Provide the [x, y] coordinate of the cell's center where the given text is located.  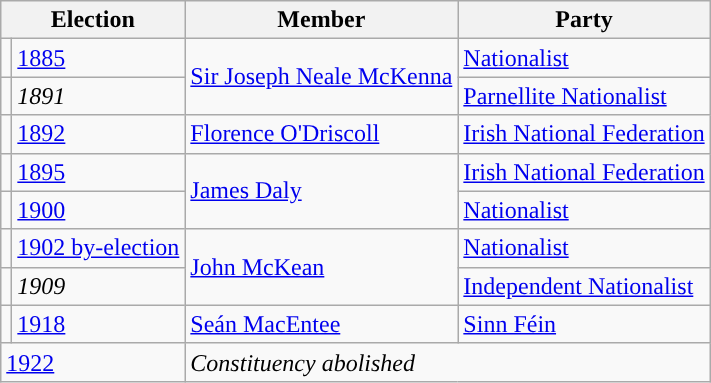
Member [322, 20]
1892 [98, 134]
1900 [98, 210]
1891 [98, 96]
Election [93, 20]
1902 by-election [98, 248]
Florence O'Driscoll [322, 134]
Party [584, 20]
Sir Joseph Neale McKenna [322, 77]
1918 [98, 324]
James Daly [322, 191]
Independent Nationalist [584, 286]
Constituency abolished [448, 362]
Seán MacEntee [322, 324]
Sinn Féin [584, 324]
1922 [93, 362]
1909 [98, 286]
1895 [98, 172]
John McKean [322, 267]
Parnellite Nationalist [584, 96]
1885 [98, 58]
